Pinpoint the cell where the given text exists, returning its [X, Y] midpoint coordinate. 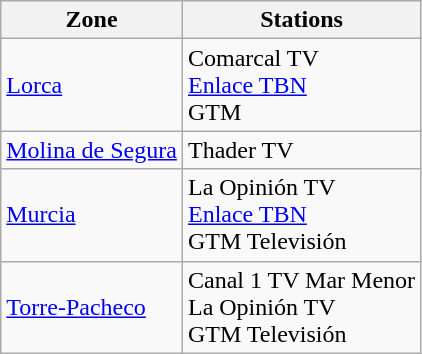
Murcia [92, 215]
Molina de Segura [92, 150]
Stations [301, 20]
Lorca [92, 85]
Canal 1 TV Mar MenorLa Opinión TVGTM Televisión [301, 307]
Thader TV [301, 150]
Zone [92, 20]
Comarcal TVEnlace TBNGTM [301, 85]
La Opinión TVEnlace TBNGTM Televisión [301, 215]
Torre-Pacheco [92, 307]
